Search for the cell housing the specified text and yield its [x, y] center coordinate. 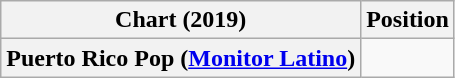
Position [408, 20]
Puerto Rico Pop (Monitor Latino) [181, 58]
Chart (2019) [181, 20]
